Determine the [X, Y] coordinate at the center of the cell enclosing the given text.  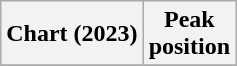
Chart (2023) [72, 34]
Peak position [189, 34]
